Return the (x, y) coordinate for the center point of the cell that contains the specified text.  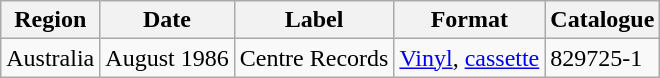
Vinyl, cassette (470, 58)
Region (50, 20)
Catalogue (602, 20)
Label (314, 20)
Australia (50, 58)
Date (167, 20)
Format (470, 20)
829725-1 (602, 58)
Centre Records (314, 58)
August 1986 (167, 58)
